Return the [X, Y] coordinate for the center point of the cell that contains the specified text.  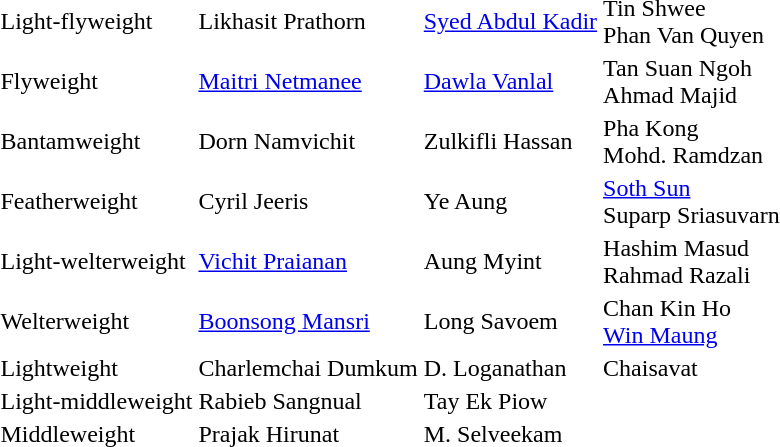
Tay Ek Piow [510, 401]
D. Loganathan [510, 368]
Charlemchai Dumkum [308, 368]
Long Savoem [510, 322]
Zulkifli Hassan [510, 142]
Ye Aung [510, 202]
Dorn Namvichit [308, 142]
Cyril Jeeris [308, 202]
Maitri Netmanee [308, 82]
Vichit Praianan [308, 262]
Rabieb Sangnual [308, 401]
Boonsong Mansri [308, 322]
Dawla Vanlal [510, 82]
Aung Myint [510, 262]
